Identify which cell holds the provided text, then report its (X, Y) central coordinate. 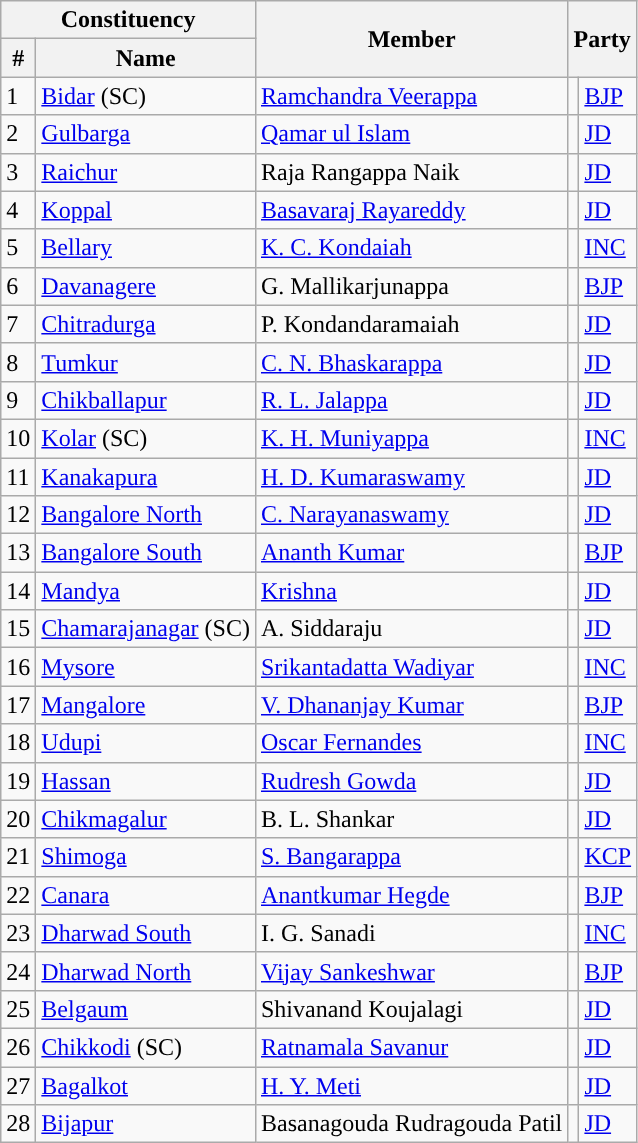
Bijapur (146, 1124)
Bidar (SC) (146, 96)
Shivanand Koujalagi (411, 1009)
Srikantadatta Wadiyar (411, 667)
4 (18, 210)
Ananth Kumar (411, 553)
Belgaum (146, 1009)
Party (602, 39)
Hassan (146, 781)
Gulbarga (146, 134)
Udupi (146, 743)
26 (18, 1047)
Constituency (128, 20)
S. Bangarappa (411, 857)
16 (18, 667)
Dharwad North (146, 971)
12 (18, 515)
Ratnamala Savanur (411, 1047)
14 (18, 591)
8 (18, 362)
Mandya (146, 591)
17 (18, 705)
Davanagere (146, 286)
Chamarajanagar (SC) (146, 629)
K. C. Kondaiah (411, 248)
28 (18, 1124)
Basavaraj Rayareddy (411, 210)
Rudresh Gowda (411, 781)
Vijay Sankeshwar (411, 971)
Oscar Fernandes (411, 743)
K. H. Muniyappa (411, 438)
Mysore (146, 667)
C. Narayanaswamy (411, 515)
Chikballapur (146, 400)
Chitradurga (146, 324)
Koppal (146, 210)
I. G. Sanadi (411, 933)
24 (18, 971)
20 (18, 819)
9 (18, 400)
7 (18, 324)
Kanakapura (146, 477)
Chikmagalur (146, 819)
Basanagouda Rudragouda Patil (411, 1124)
P. Kondandaramaiah (411, 324)
Raichur (146, 172)
Canara (146, 895)
21 (18, 857)
V. Dhananjay Kumar (411, 705)
Name (146, 58)
22 (18, 895)
25 (18, 1009)
Bangalore South (146, 553)
15 (18, 629)
Chikkodi (SC) (146, 1047)
C. N. Bhaskarappa (411, 362)
B. L. Shankar (411, 819)
23 (18, 933)
KCP (608, 857)
R. L. Jalappa (411, 400)
18 (18, 743)
3 (18, 172)
Member (411, 39)
A. Siddaraju (411, 629)
6 (18, 286)
Bellary (146, 248)
5 (18, 248)
2 (18, 134)
Anantkumar Hegde (411, 895)
Bagalkot (146, 1085)
1 (18, 96)
# (18, 58)
Shimoga (146, 857)
Qamar ul Islam (411, 134)
Mangalore (146, 705)
10 (18, 438)
Kolar (SC) (146, 438)
11 (18, 477)
27 (18, 1085)
Dharwad South (146, 933)
H. Y. Meti (411, 1085)
Bangalore North (146, 515)
13 (18, 553)
H. D. Kumaraswamy (411, 477)
Tumkur (146, 362)
Raja Rangappa Naik (411, 172)
Krishna (411, 591)
Ramchandra Veerappa (411, 96)
G. Mallikarjunappa (411, 286)
19 (18, 781)
